For the text-containing cell, return its midpoint in [x, y] coordinate format. 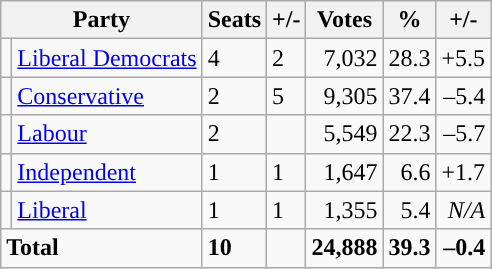
5 [286, 96]
10 [234, 248]
N/A [464, 210]
22.3 [410, 134]
Total [102, 248]
24,888 [344, 248]
39.3 [410, 248]
–0.4 [464, 248]
1,647 [344, 172]
% [410, 20]
Liberal Democrats [107, 58]
4 [234, 58]
7,032 [344, 58]
Liberal [107, 210]
Party [102, 20]
28.3 [410, 58]
5,549 [344, 134]
+5.5 [464, 58]
5.4 [410, 210]
1,355 [344, 210]
Labour [107, 134]
–5.4 [464, 96]
37.4 [410, 96]
Independent [107, 172]
Seats [234, 20]
9,305 [344, 96]
Conservative [107, 96]
6.6 [410, 172]
–5.7 [464, 134]
+1.7 [464, 172]
Votes [344, 20]
